Return the (x, y) coordinate for the center point of the cell that contains the specified text.  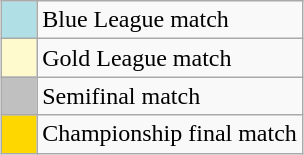
Championship final match (170, 134)
Blue League match (170, 20)
Semifinal match (170, 96)
Gold League match (170, 58)
